Extract the [X, Y] coordinate from the center of the cell holding the provided text.  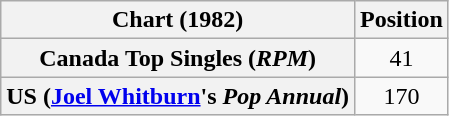
170 [402, 96]
Position [402, 20]
Chart (1982) [178, 20]
41 [402, 58]
US (Joel Whitburn's Pop Annual) [178, 96]
Canada Top Singles (RPM) [178, 58]
